Capture the cell that displays the provided text and extract its [x, y] central coordinate. 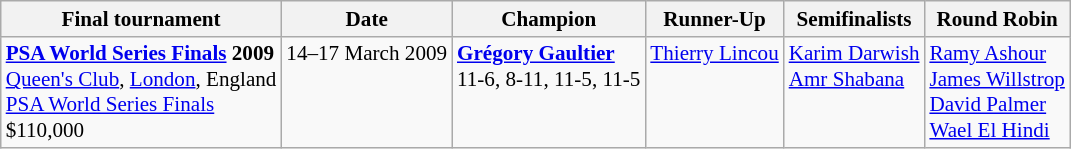
Runner-Up [714, 18]
14–17 March 2009 [366, 92]
Champion [548, 18]
Semifinalists [854, 18]
Karim Darwish Amr Shabana [854, 92]
Grégory Gaultier11-6, 8-11, 11-5, 11-5 [548, 92]
Round Robin [996, 18]
PSA World Series Finals 2009 Queen's Club, London, EnglandPSA World Series Finals$110,000 [142, 92]
Ramy Ashour James Willstrop David Palmer Wael El Hindi [996, 92]
Final tournament [142, 18]
Thierry Lincou [714, 92]
Date [366, 18]
